Extract the [X, Y] coordinate from the center of the cell holding the provided text.  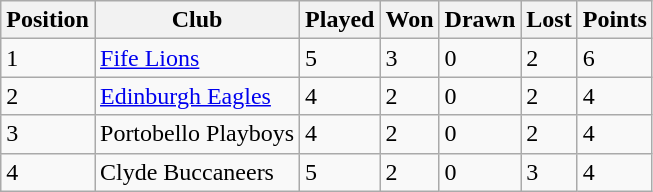
Portobello Playboys [196, 134]
6 [614, 58]
Club [196, 20]
Drawn [480, 20]
Fife Lions [196, 58]
1 [48, 58]
Edinburgh Eagles [196, 96]
Played [340, 20]
Points [614, 20]
Position [48, 20]
Lost [549, 20]
Won [410, 20]
Clyde Buccaneers [196, 172]
